Determine the [x, y] coordinate at the center of the cell enclosing the given text.  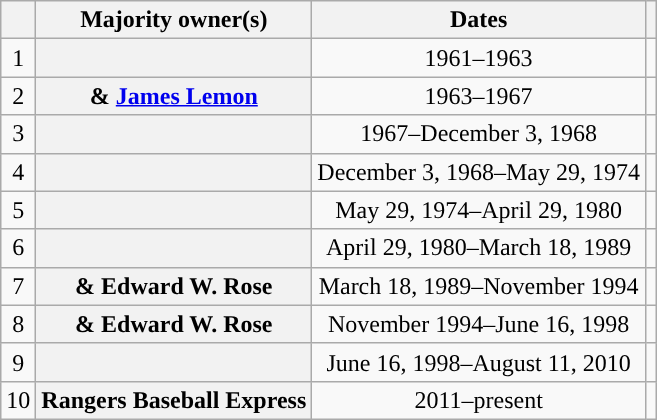
December 3, 1968–May 29, 1974 [479, 172]
1967–December 3, 1968 [479, 134]
7 [18, 286]
1961–1963 [479, 58]
9 [18, 362]
May 29, 1974–April 29, 1980 [479, 210]
& James Lemon [174, 96]
1 [18, 58]
November 1994–June 16, 1998 [479, 324]
2 [18, 96]
April 29, 1980–March 18, 1989 [479, 248]
2011–present [479, 400]
8 [18, 324]
June 16, 1998–August 11, 2010 [479, 362]
Rangers Baseball Express [174, 400]
Dates [479, 20]
6 [18, 248]
Majority owner(s) [174, 20]
10 [18, 400]
1963–1967 [479, 96]
March 18, 1989–November 1994 [479, 286]
3 [18, 134]
4 [18, 172]
5 [18, 210]
